Identify which cell holds the provided text, then report its [X, Y] central coordinate. 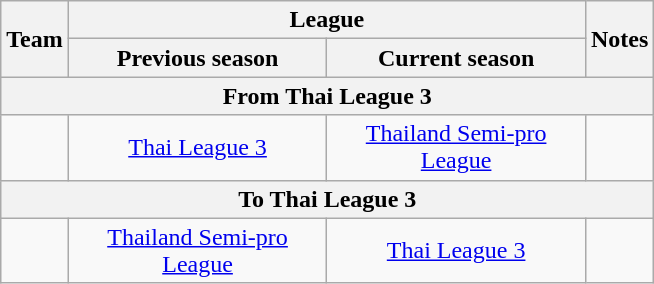
Current season [456, 58]
League [326, 20]
Notes [619, 39]
From Thai League 3 [328, 96]
To Thai League 3 [328, 199]
Team [35, 39]
Previous season [198, 58]
